Provide the (x, y) coordinate of the cell's center where the given text is located.  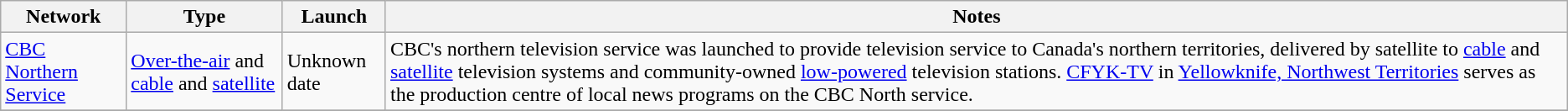
Launch (333, 17)
Notes (977, 17)
CBC Northern Service (64, 71)
Over-the-air and cable and satellite (204, 71)
Type (204, 17)
Network (64, 17)
Unknown date (333, 71)
